Identify which cell holds the provided text, then report its [x, y] central coordinate. 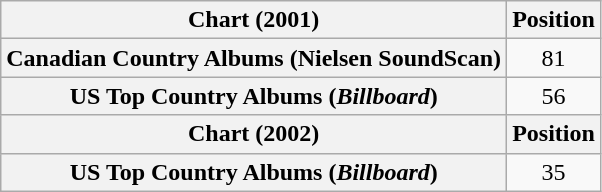
Chart (2002) [254, 134]
35 [554, 172]
Canadian Country Albums (Nielsen SoundScan) [254, 58]
56 [554, 96]
Chart (2001) [254, 20]
81 [554, 58]
